Output the (X, Y) coordinate of the center of the cell containing the given text.  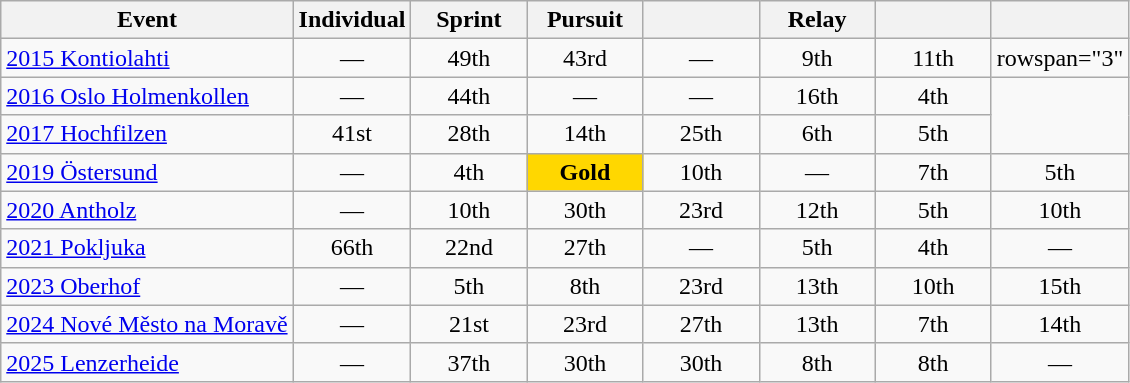
9th (817, 58)
2021 Pokljuka (147, 248)
2025 Lenzerheide (147, 362)
41st (352, 134)
6th (817, 134)
2015 Kontiolahti (147, 58)
rowspan="3" (1060, 58)
37th (469, 362)
25th (701, 134)
2023 Oberhof (147, 286)
2020 Antholz (147, 210)
21st (469, 324)
Gold (585, 172)
2019 Östersund (147, 172)
Relay (817, 20)
43rd (585, 58)
66th (352, 248)
28th (469, 134)
Individual (352, 20)
2017 Hochfilzen (147, 134)
Event (147, 20)
2016 Oslo Holmenkollen (147, 96)
Sprint (469, 20)
49th (469, 58)
44th (469, 96)
22nd (469, 248)
Pursuit (585, 20)
2024 Nové Město na Moravě (147, 324)
11th (933, 58)
16th (817, 96)
15th (1060, 286)
12th (817, 210)
